Pinpoint the cell where the given text exists, returning its [x, y] midpoint coordinate. 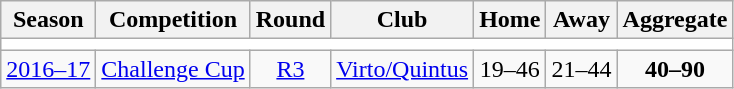
Competition [173, 20]
Round [290, 20]
Home [510, 20]
21–44 [582, 69]
Virto/Quintus [402, 69]
R3 [290, 69]
19–46 [510, 69]
2016–17 [48, 69]
Challenge Cup [173, 69]
Club [402, 20]
Aggregate [675, 20]
Season [48, 20]
40–90 [675, 69]
Away [582, 20]
